Capture the cell that displays the provided text and extract its (X, Y) central coordinate. 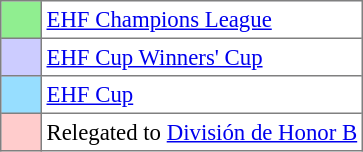
EHF Cup Winners' Cup (202, 57)
Relegated to División de Honor B (202, 132)
EHF Cup (202, 95)
EHF Champions League (202, 20)
